For the text-containing cell, return its midpoint in (x, y) coordinate format. 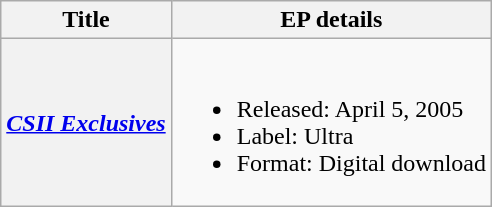
Title (86, 20)
Released: April 5, 2005Label: UltraFormat: Digital download (331, 122)
CSII Exclusives (86, 122)
EP details (331, 20)
